Locate the cell with the specified text and output its (x, y) center coordinate. 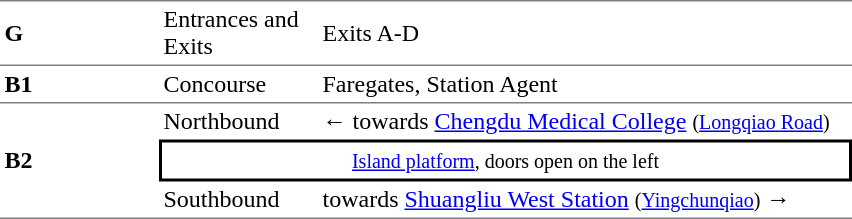
Entrances and Exits (238, 33)
G (80, 33)
← towards Chengdu Medical College (Longqiao Road) (585, 122)
B1 (80, 85)
Northbound (238, 122)
Faregates, Station Agent (585, 85)
Concourse (238, 85)
Island platform, doors open on the left (506, 161)
Exits A-D (585, 33)
